Locate the cell with the specified text and output its [x, y] center coordinate. 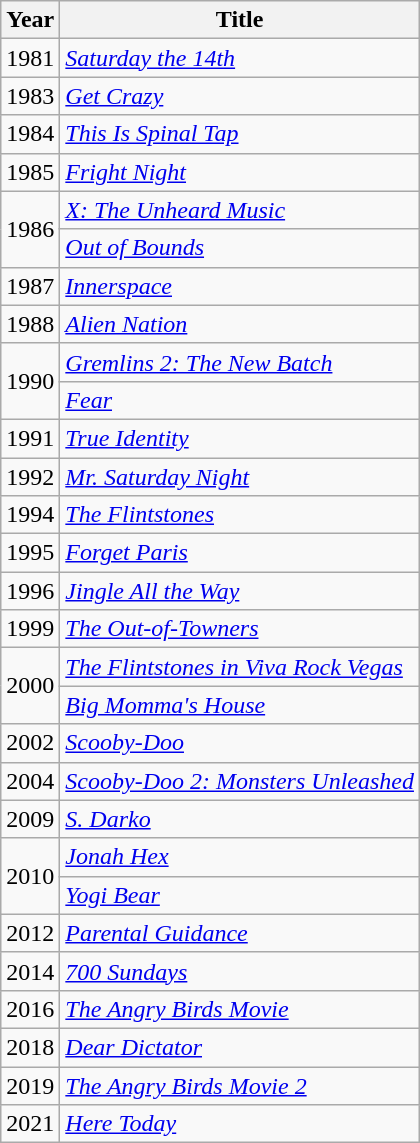
1981 [30, 58]
Title [240, 20]
1994 [30, 515]
Out of Bounds [240, 248]
2009 [30, 819]
The Angry Birds Movie 2 [240, 1085]
Fear [240, 400]
2012 [30, 933]
Jingle All the Way [240, 591]
Mr. Saturday Night [240, 477]
1986 [30, 229]
Fright Night [240, 172]
1984 [30, 134]
Year [30, 20]
2019 [30, 1085]
1990 [30, 381]
Forget Paris [240, 553]
Parental Guidance [240, 933]
1992 [30, 477]
1991 [30, 438]
Alien Nation [240, 324]
2000 [30, 686]
1999 [30, 629]
Jonah Hex [240, 857]
1985 [30, 172]
Get Crazy [240, 96]
1988 [30, 324]
Scooby-Doo [240, 743]
S. Darko [240, 819]
2010 [30, 876]
X: The Unheard Music [240, 210]
2004 [30, 781]
The Out-of-Towners [240, 629]
2021 [30, 1124]
True Identity [240, 438]
2014 [30, 971]
Saturday the 14th [240, 58]
1996 [30, 591]
1995 [30, 553]
Here Today [240, 1124]
2018 [30, 1047]
700 Sundays [240, 971]
Gremlins 2: The New Batch [240, 362]
Yogi Bear [240, 895]
2016 [30, 1009]
The Angry Birds Movie [240, 1009]
Innerspace [240, 286]
This Is Spinal Tap [240, 134]
Dear Dictator [240, 1047]
2002 [30, 743]
1987 [30, 286]
1983 [30, 96]
The Flintstones [240, 515]
Scooby-Doo 2: Monsters Unleashed [240, 781]
Big Momma's House [240, 705]
The Flintstones in Viva Rock Vegas [240, 667]
